Capture the cell that displays the provided text and extract its [x, y] central coordinate. 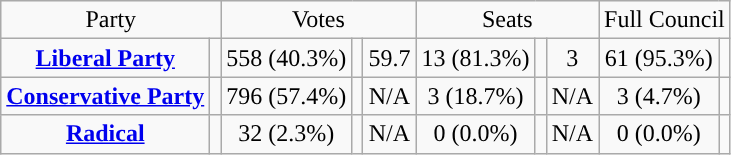
3 (18.7%) [476, 96]
Conservative Party [106, 96]
61 (95.3%) [658, 58]
3 [572, 58]
558 (40.3%) [286, 58]
3 (4.7%) [658, 96]
Radical [106, 134]
796 (57.4%) [286, 96]
Full Council [664, 20]
Seats [508, 20]
Liberal Party [106, 58]
Votes [318, 20]
32 (2.3%) [286, 134]
13 (81.3%) [476, 58]
Party [111, 20]
59.7 [390, 58]
